Extract the [X, Y] coordinate from the center of the cell holding the provided text.  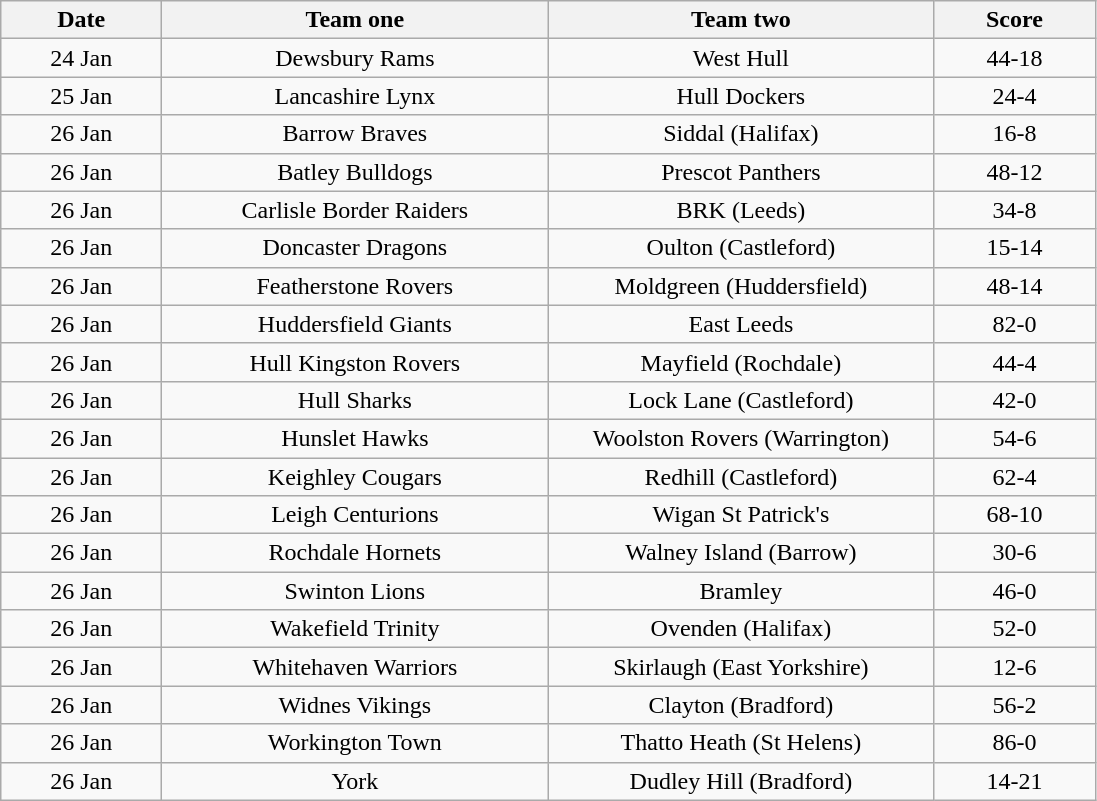
15-14 [1014, 248]
56-2 [1014, 705]
Hull Dockers [741, 96]
Dudley Hill (Bradford) [741, 781]
30-6 [1014, 553]
Woolston Rovers (Warrington) [741, 438]
Mayfield (Rochdale) [741, 362]
Team two [741, 20]
Lock Lane (Castleford) [741, 400]
25 Jan [82, 96]
Dewsbury Rams [355, 58]
52-0 [1014, 629]
Hull Sharks [355, 400]
Wakefield Trinity [355, 629]
BRK (Leeds) [741, 210]
Skirlaugh (East Yorkshire) [741, 667]
48-12 [1014, 172]
24-4 [1014, 96]
54-6 [1014, 438]
Widnes Vikings [355, 705]
Workington Town [355, 743]
Barrow Braves [355, 134]
Moldgreen (Huddersfield) [741, 286]
Thatto Heath (St Helens) [741, 743]
24 Jan [82, 58]
44-4 [1014, 362]
Whitehaven Warriors [355, 667]
Bramley [741, 591]
Featherstone Rovers [355, 286]
York [355, 781]
86-0 [1014, 743]
Leigh Centurions [355, 515]
16-8 [1014, 134]
44-18 [1014, 58]
Redhill (Castleford) [741, 477]
East Leeds [741, 324]
Swinton Lions [355, 591]
Clayton (Bradford) [741, 705]
Score [1014, 20]
46-0 [1014, 591]
82-0 [1014, 324]
Prescot Panthers [741, 172]
Walney Island (Barrow) [741, 553]
Huddersfield Giants [355, 324]
14-21 [1014, 781]
Batley Bulldogs [355, 172]
Siddal (Halifax) [741, 134]
Rochdale Hornets [355, 553]
West Hull [741, 58]
Hull Kingston Rovers [355, 362]
Ovenden (Halifax) [741, 629]
62-4 [1014, 477]
Carlisle Border Raiders [355, 210]
34-8 [1014, 210]
Doncaster Dragons [355, 248]
Wigan St Patrick's [741, 515]
68-10 [1014, 515]
Oulton (Castleford) [741, 248]
Lancashire Lynx [355, 96]
48-14 [1014, 286]
12-6 [1014, 667]
Date [82, 20]
42-0 [1014, 400]
Hunslet Hawks [355, 438]
Keighley Cougars [355, 477]
Team one [355, 20]
